Scan for the cell matching the given text and deliver its (x, y) coordinate at center. 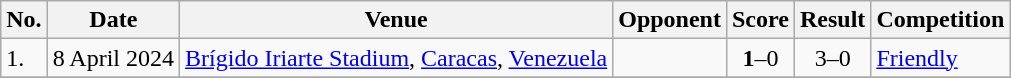
3–0 (832, 58)
Score (760, 20)
Venue (396, 20)
Brígido Iriarte Stadium, Caracas, Venezuela (396, 58)
No. (24, 20)
Competition (940, 20)
Result (832, 20)
1. (24, 58)
Friendly (940, 58)
Date (113, 20)
8 April 2024 (113, 58)
1–0 (760, 58)
Opponent (670, 20)
